For the text-containing cell, return its midpoint in [x, y] coordinate format. 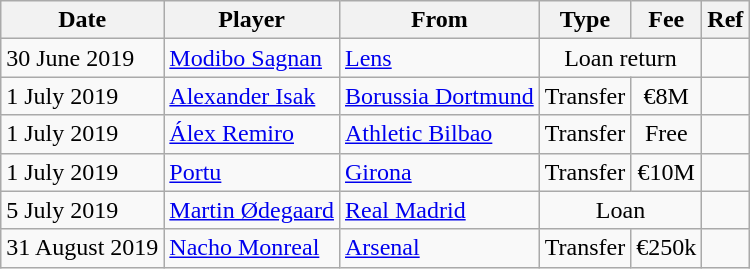
Fee [666, 20]
Date [82, 20]
31 August 2019 [82, 248]
Nacho Monreal [252, 248]
€8M [666, 96]
Player [252, 20]
€250k [666, 248]
Alexander Isak [252, 96]
Arsenal [439, 248]
Martin Ødegaard [252, 210]
Athletic Bilbao [439, 134]
Modibo Sagnan [252, 58]
Ref [726, 20]
Borussia Dortmund [439, 96]
€10M [666, 172]
Type [585, 20]
Portu [252, 172]
Loan return [620, 58]
From [439, 20]
Lens [439, 58]
Free [666, 134]
Álex Remiro [252, 134]
5 July 2019 [82, 210]
Real Madrid [439, 210]
Loan [620, 210]
30 June 2019 [82, 58]
Girona [439, 172]
